Determine the [X, Y] coordinate at the center of the cell enclosing the given text.  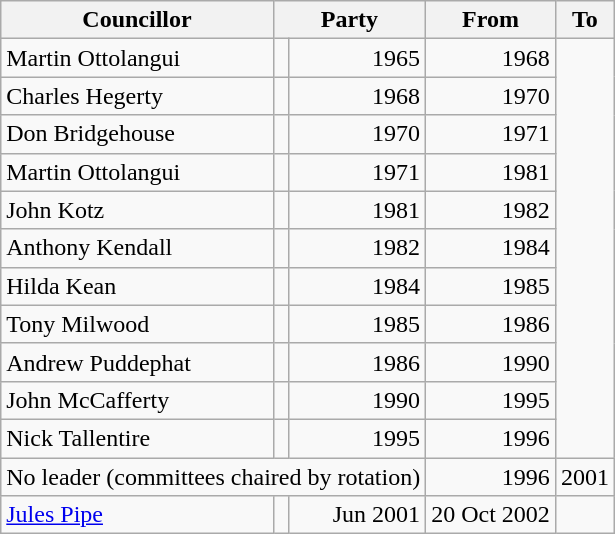
Councillor [137, 20]
To [584, 20]
Don Bridgehouse [137, 134]
Jules Pipe [137, 515]
Party [349, 20]
From [491, 20]
Anthony Kendall [137, 248]
No leader (committees chaired by rotation) [214, 477]
John McCafferty [137, 400]
20 Oct 2002 [491, 515]
John Kotz [137, 210]
Tony Milwood [137, 324]
1965 [358, 58]
Jun 2001 [358, 515]
Andrew Puddephat [137, 362]
Nick Tallentire [137, 438]
2001 [584, 477]
Hilda Kean [137, 286]
Charles Hegerty [137, 96]
